Detect which cell encompasses the target text, then output its (x, y) center coordinate. 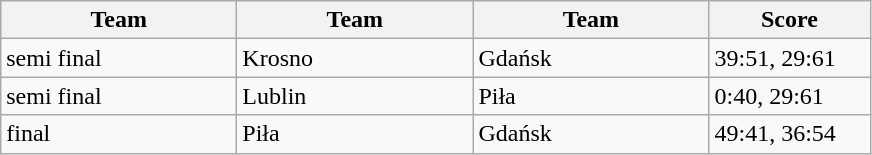
39:51, 29:61 (790, 58)
Score (790, 20)
49:41, 36:54 (790, 134)
0:40, 29:61 (790, 96)
Krosno (355, 58)
final (119, 134)
Lublin (355, 96)
